Return [x, y] of the center of cell containing provided text 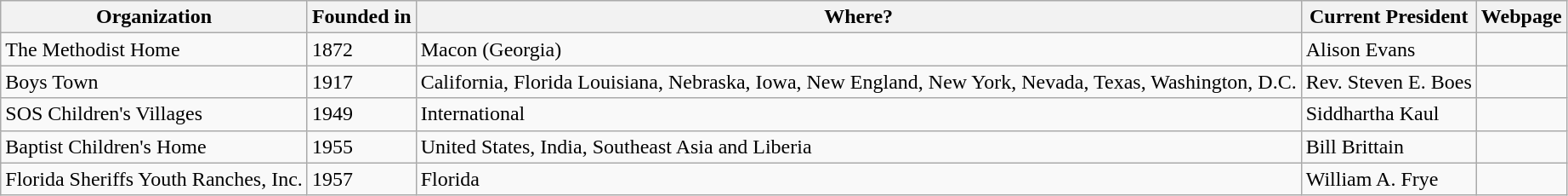
Baptist Children's Home [155, 147]
Boys Town [155, 82]
William A. Frye [1389, 179]
Macon (Georgia) [859, 49]
SOS Children's Villages [155, 114]
Florida Sheriffs Youth Ranches, Inc. [155, 179]
Webpage [1521, 17]
Alison Evans [1389, 49]
Rev. Steven E. Boes [1389, 82]
Siddhartha Kaul [1389, 114]
Founded in [361, 17]
International [859, 114]
United States, India, Southeast Asia and Liberia [859, 147]
1872 [361, 49]
Where? [859, 17]
1957 [361, 179]
1955 [361, 147]
Bill Brittain [1389, 147]
Organization [155, 17]
Current President [1389, 17]
California, Florida Louisiana, Nebraska, Iowa, New England, New York, Nevada, Texas, Washington, D.C. [859, 82]
Florida [859, 179]
1949 [361, 114]
1917 [361, 82]
The Methodist Home [155, 49]
